Capture the cell that displays the provided text and extract its (X, Y) central coordinate. 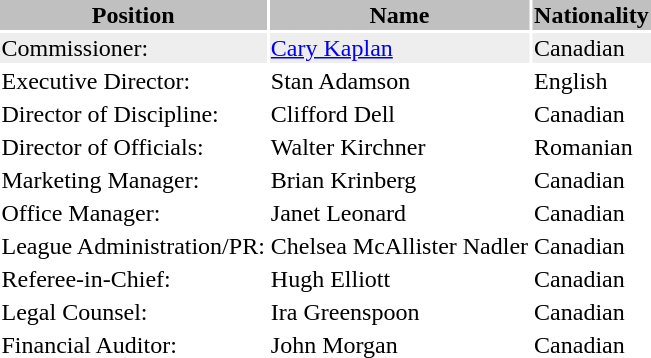
Referee-in-Chief: (133, 279)
Chelsea McAllister Nadler (399, 246)
English (592, 81)
Brian Krinberg (399, 180)
Commissioner: (133, 48)
Clifford Dell (399, 114)
Legal Counsel: (133, 312)
Hugh Elliott (399, 279)
Romanian (592, 147)
Position (133, 15)
Janet Leonard (399, 213)
Nationality (592, 15)
League Administration/PR: (133, 246)
Ira Greenspoon (399, 312)
Stan Adamson (399, 81)
Name (399, 15)
Office Manager: (133, 213)
Director of Officials: (133, 147)
Walter Kirchner (399, 147)
Executive Director: (133, 81)
Cary Kaplan (399, 48)
Director of Discipline: (133, 114)
Marketing Manager: (133, 180)
